Identify which cell holds the provided text, then report its [x, y] central coordinate. 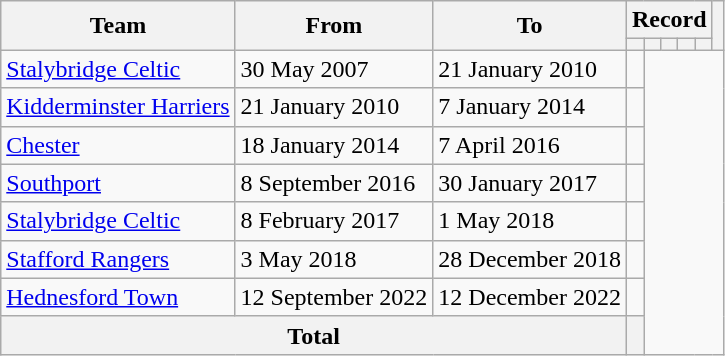
Record [669, 20]
1 May 2018 [530, 221]
12 December 2022 [530, 297]
7 January 2014 [530, 107]
Kidderminster Harriers [118, 107]
To [530, 26]
Chester [118, 145]
12 September 2022 [334, 297]
Southport [118, 183]
Stafford Rangers [118, 259]
Total [314, 335]
Hednesford Town [118, 297]
Team [118, 26]
30 May 2007 [334, 69]
18 January 2014 [334, 145]
7 April 2016 [530, 145]
28 December 2018 [530, 259]
8 February 2017 [334, 221]
From [334, 26]
3 May 2018 [334, 259]
30 January 2017 [530, 183]
8 September 2016 [334, 183]
